Identify which cell holds the provided text, then report its (x, y) central coordinate. 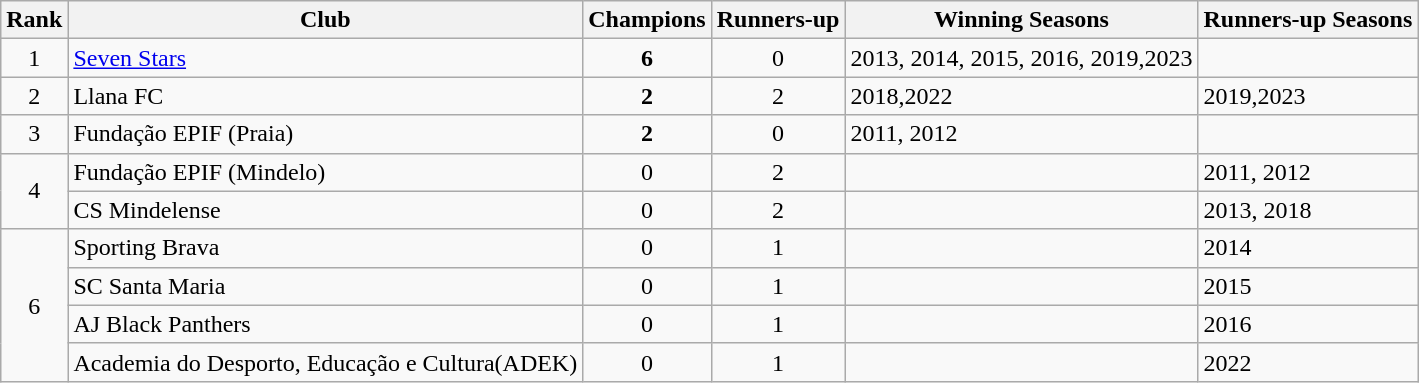
3 (34, 134)
2015 (1308, 286)
2014 (1308, 248)
Fundação EPIF (Praia) (326, 134)
2013, 2014, 2015, 2016, 2019,2023 (1022, 58)
CS Mindelense (326, 210)
Sporting Brava (326, 248)
Runners-up (778, 20)
Rank (34, 20)
Club (326, 20)
SC Santa Maria (326, 286)
2018,2022 (1022, 96)
2019,2023 (1308, 96)
Seven Stars (326, 58)
4 (34, 191)
Winning Seasons (1022, 20)
2022 (1308, 362)
Fundação EPIF (Mindelo) (326, 172)
2013, 2018 (1308, 210)
Academia do Desporto, Educação e Cultura(ADEK) (326, 362)
AJ Black Panthers (326, 324)
Champions (647, 20)
Runners-up Seasons (1308, 20)
Llana FC (326, 96)
2016 (1308, 324)
